Determine the (x, y) coordinate at the center of the cell enclosing the given text.  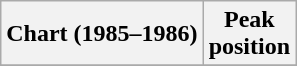
Peak position (249, 34)
Chart (1985–1986) (102, 34)
